Output the (X, Y) coordinate of the center of the cell containing the given text.  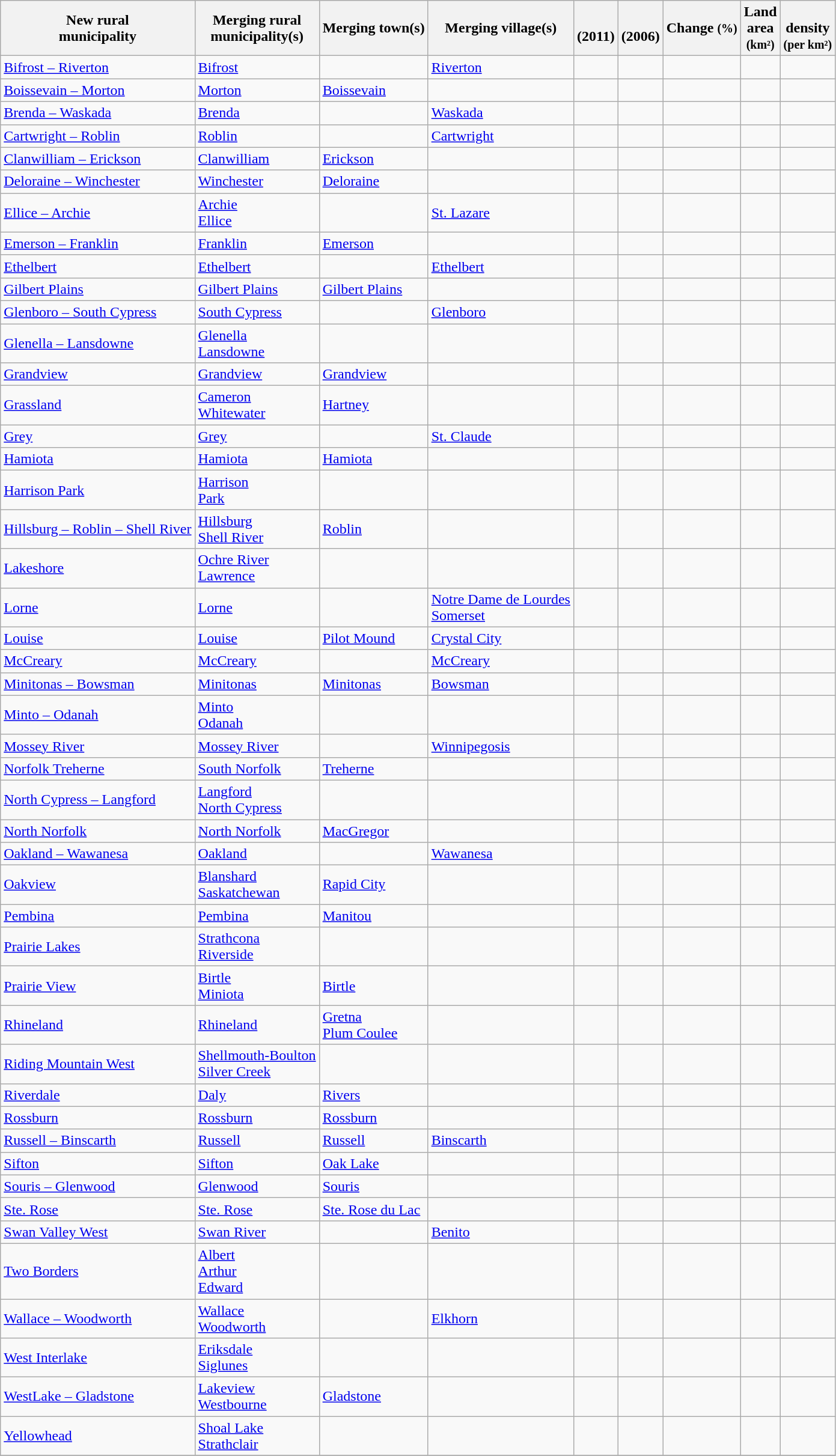
Change (%) (702, 28)
Clanwilliam – Erickson (97, 159)
MacGregor (374, 831)
Merging town(s) (374, 28)
Norfolk Treherne (97, 769)
Riverdale (97, 1095)
density(per km²) (808, 28)
Emerson (374, 243)
Ste. Rose du Lac (374, 1209)
Treherne (374, 769)
Cartwright – Roblin (97, 136)
Manitou (374, 916)
Glenwood (257, 1186)
HarrisonPark (257, 490)
GlenellaLansdowne (257, 343)
Merging ruralmunicipality(s) (257, 28)
Souris – Glenwood (97, 1186)
EriksdaleSiglunes (257, 1358)
Riverton (501, 67)
BirtleMiniota (257, 985)
Hillsburg – Roblin – Shell River (97, 529)
Ochre RiverLawrence (257, 568)
Rivers (374, 1095)
Cartwright (501, 136)
Shellmouth-BoultonSilver Creek (257, 1064)
Winnipegosis (501, 746)
Prairie Lakes (97, 947)
Russell – Binscarth (97, 1141)
Deloraine – Winchester (97, 181)
Harrison Park (97, 490)
West Interlake (97, 1358)
North Cypress – Langford (97, 799)
WallaceWoodworth (257, 1318)
Brenda (257, 113)
GretnaPlum Coulee (374, 1025)
Glenella – Lansdowne (97, 343)
South Norfolk (257, 769)
Bifrost (257, 67)
Souris (374, 1186)
St. Lazare (501, 213)
WestLake – Gladstone (97, 1397)
Gladstone (374, 1397)
Minitonas – Bowsman (97, 684)
Clanwilliam (257, 159)
Grassland (97, 405)
Morton (257, 90)
Birtle (374, 985)
Landarea(km²) (760, 28)
AlbertArthurEdward (257, 1271)
Glenboro (501, 312)
StrathconaRiverside (257, 947)
Bowsman (501, 684)
Elkhorn (501, 1318)
ArchieEllice (257, 213)
LakeviewWestbourne (257, 1397)
Boissevain – Morton (97, 90)
Ellice – Archie (97, 213)
Waskada (501, 113)
Riding Mountain West (97, 1064)
HillsburgShell River (257, 529)
Daly (257, 1095)
Prairie View (97, 985)
Bifrost – Riverton (97, 67)
CameronWhitewater (257, 405)
Glenboro – South Cypress (97, 312)
Benito (501, 1232)
BlanshardSaskatchewan (257, 885)
Brenda – Waskada (97, 113)
Notre Dame de LourdesSomerset (501, 607)
Pilot Mound (374, 638)
Emerson – Franklin (97, 243)
Lakeshore (97, 568)
Hartney (374, 405)
Wallace – Woodworth (97, 1318)
Binscarth (501, 1141)
Minto – Odanah (97, 715)
Boissevain (374, 90)
Deloraine (374, 181)
Oakland – Wawanesa (97, 854)
Wawanesa (501, 854)
Oak Lake (374, 1163)
Winchester (257, 181)
Yellowhead (97, 1436)
South Cypress (257, 312)
Merging village(s) (501, 28)
Swan River (257, 1232)
Erickson (374, 159)
Two Borders (97, 1271)
New ruralmunicipality (97, 28)
St. Claude (501, 436)
Rapid City (374, 885)
Franklin (257, 243)
Swan Valley West (97, 1232)
(2006) (641, 28)
MintoOdanah (257, 715)
(2011) (596, 28)
Oakland (257, 854)
LangfordNorth Cypress (257, 799)
Crystal City (501, 638)
Shoal LakeStrathclair (257, 1436)
Oakview (97, 885)
